Provide the (X, Y) coordinate of the cell's center where the given text is located.  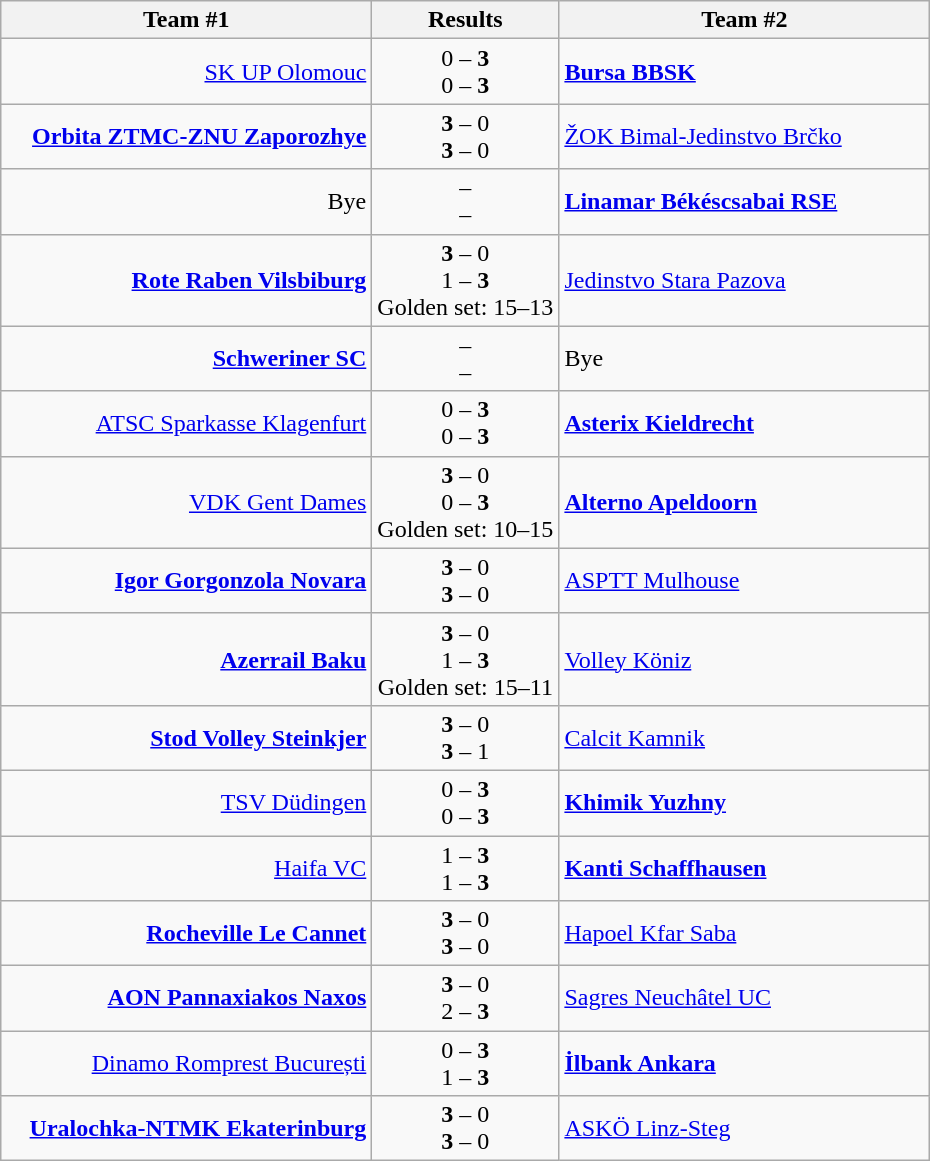
Hapoel Kfar Saba (744, 934)
Bursa BBSK (744, 72)
0 – 3 1 – 3 (466, 1064)
TSV Düdingen (186, 802)
AON Pannaxiakos Naxos (186, 998)
Kanti Schaffhausen (744, 868)
Uralochka-NTMK Ekaterinburg (186, 1128)
ŽOK Bimal-Jedinstvo Brčko (744, 136)
ATSC Sparkasse Klagenfurt (186, 424)
Stod Volley Steinkjer (186, 738)
Azerrail Baku (186, 659)
Haifa VC (186, 868)
1 – 3 1 – 3 (466, 868)
Khimik Yuzhny (744, 802)
3 – 0 2 – 3 (466, 998)
ASKÖ Linz-Steg (744, 1128)
İlbank Ankara (744, 1064)
Rote Raben Vilsbiburg (186, 280)
Volley Köniz (744, 659)
Igor Gorgonzola Novara (186, 580)
3 – 0 3 – 1 (466, 738)
Team #1 (186, 20)
Orbita ZTMC-ZNU Zaporozhye (186, 136)
3 – 0 1 – 3 Golden set: 15–13 (466, 280)
Asterix Kieldrecht (744, 424)
3 – 0 0 – 3 Golden set: 10–15 (466, 502)
Dinamo Romprest București (186, 1064)
Calcit Kamnik (744, 738)
ASPTT Mulhouse (744, 580)
SK UP Olomouc (186, 72)
Sagres Neuchâtel UC (744, 998)
Rocheville Le Cannet (186, 934)
VDK Gent Dames (186, 502)
3 – 0 1 – 3 Golden set: 15–11 (466, 659)
Schweriner SC (186, 358)
Linamar Békéscsabai RSE (744, 202)
Results (466, 20)
Jedinstvo Stara Pazova (744, 280)
Alterno Apeldoorn (744, 502)
Team #2 (744, 20)
